Determine the (X, Y) coordinate at the center of the cell enclosing the given text.  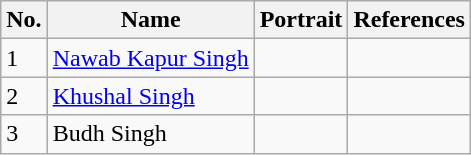
2 (24, 96)
Portrait (301, 20)
Nawab Kapur Singh (150, 58)
Khushal Singh (150, 96)
No. (24, 20)
References (410, 20)
1 (24, 58)
Budh Singh (150, 134)
Name (150, 20)
3 (24, 134)
